Capture the cell that displays the provided text and extract its (X, Y) central coordinate. 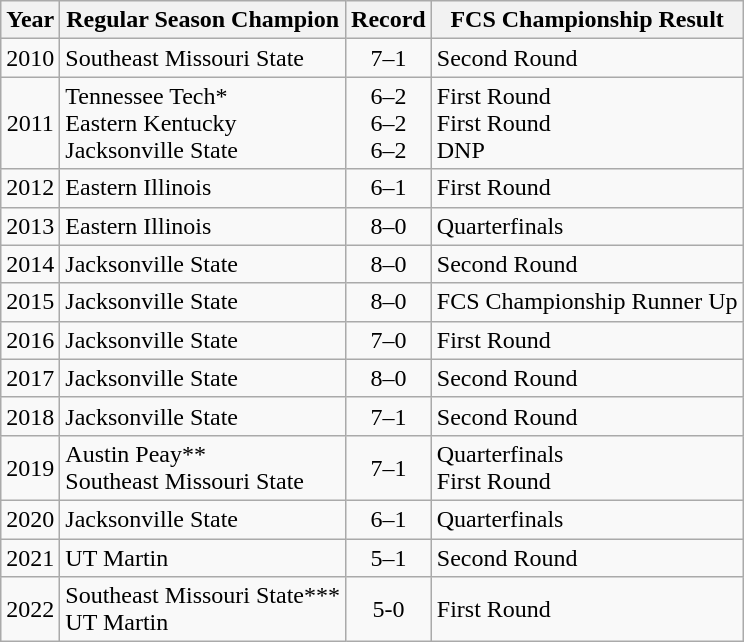
2021 (30, 557)
6–26–26–2 (389, 123)
2017 (30, 378)
FCS Championship Result (587, 20)
2015 (30, 302)
2014 (30, 264)
Regular Season Champion (203, 20)
Quarterfinals First Round (587, 468)
UT Martin (203, 557)
FCS Championship Runner Up (587, 302)
2011 (30, 123)
Tennessee Tech* Eastern KentuckyJacksonville State (203, 123)
2022 (30, 610)
7–0 (389, 340)
2013 (30, 226)
Southeast Missouri State*** UT Martin (203, 610)
Austin Peay**Southeast Missouri State (203, 468)
2018 (30, 416)
5–1 (389, 557)
First RoundFirst RoundDNP (587, 123)
2016 (30, 340)
2019 (30, 468)
Southeast Missouri State (203, 58)
5-0 (389, 610)
2020 (30, 519)
2012 (30, 188)
Record (389, 20)
2010 (30, 58)
Year (30, 20)
